Locate the cell with the specified text and output its (x, y) center coordinate. 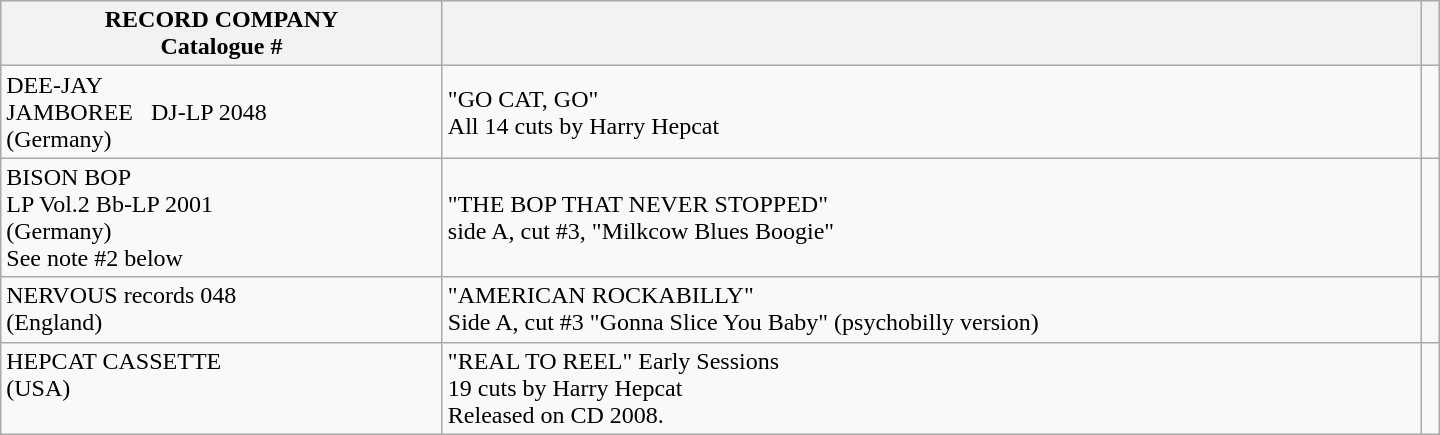
"THE BOP THAT NEVER STOPPED"side A, cut #3, "Milkcow Blues Boogie" (932, 218)
BISON BOP LP Vol.2 Bb-LP 2001(Germany)See note #2 below (222, 218)
DEE-JAYJAMBOREE DJ-LP 2048(Germany) (222, 112)
HEPCAT CASSETTE(USA) (222, 388)
"AMERICAN ROCKABILLY" Side A, cut #3 "Gonna Slice You Baby" (psychobilly version) (932, 310)
"REAL TO REEL" Early Sessions19 cuts by Harry HepcatReleased on CD 2008. (932, 388)
"GO CAT, GO"All 14 cuts by Harry Hepcat (932, 112)
RECORD COMPANYCatalogue # (222, 34)
NERVOUS records 048(England) (222, 310)
